Output the [X, Y] coordinate of the center of the cell containing the given text.  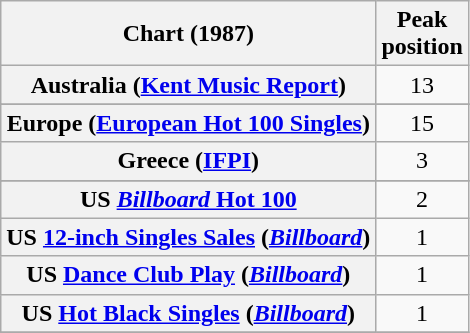
US Billboard Hot 100 [188, 199]
Australia (Kent Music Report) [188, 85]
Europe (European Hot 100 Singles) [188, 123]
3 [422, 161]
15 [422, 123]
Greece (IFPI) [188, 161]
US Hot Black Singles (Billboard) [188, 313]
US 12-inch Singles Sales (Billboard) [188, 237]
13 [422, 85]
2 [422, 199]
Chart (1987) [188, 34]
US Dance Club Play (Billboard) [188, 275]
Peakposition [422, 34]
